Locate the cell with the specified text and output its (X, Y) center coordinate. 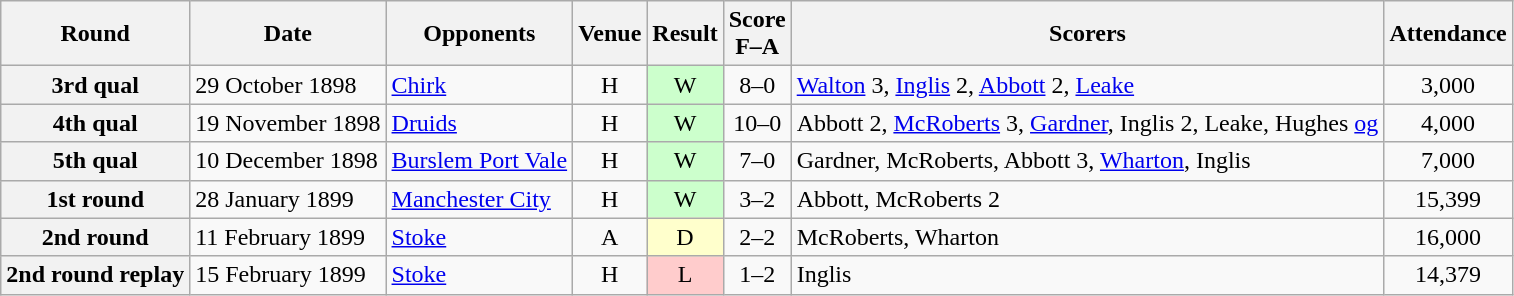
7,000 (1448, 161)
Venue (610, 34)
1–2 (757, 275)
11 February 1899 (288, 237)
2–2 (757, 237)
Chirk (480, 85)
10 December 1898 (288, 161)
Attendance (1448, 34)
ScoreF–A (757, 34)
15,399 (1448, 199)
15 February 1899 (288, 275)
A (610, 237)
Opponents (480, 34)
Abbott 2, McRoberts 3, Gardner, Inglis 2, Leake, Hughes og (1088, 123)
7–0 (757, 161)
D (685, 237)
Round (96, 34)
1st round (96, 199)
2nd round replay (96, 275)
McRoberts, Wharton (1088, 237)
Druids (480, 123)
29 October 1898 (288, 85)
3rd qual (96, 85)
28 January 1899 (288, 199)
Scorers (1088, 34)
19 November 1898 (288, 123)
8–0 (757, 85)
14,379 (1448, 275)
2nd round (96, 237)
5th qual (96, 161)
3,000 (1448, 85)
Burslem Port Vale (480, 161)
L (685, 275)
10–0 (757, 123)
Gardner, McRoberts, Abbott 3, Wharton, Inglis (1088, 161)
3–2 (757, 199)
Abbott, McRoberts 2 (1088, 199)
4,000 (1448, 123)
16,000 (1448, 237)
Manchester City (480, 199)
Result (685, 34)
4th qual (96, 123)
Date (288, 34)
Walton 3, Inglis 2, Abbott 2, Leake (1088, 85)
Inglis (1088, 275)
